From the cell containing the given text, extract its center point as [X, Y] coordinate. 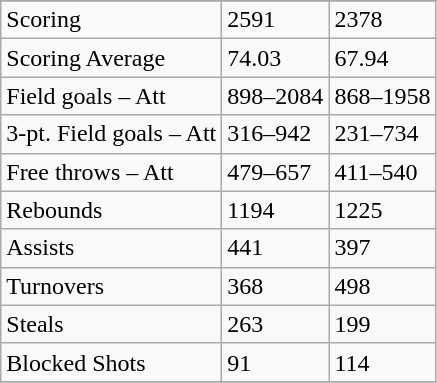
Assists [112, 248]
498 [382, 286]
868–1958 [382, 96]
Scoring [112, 20]
3-pt. Field goals – Att [112, 134]
411–540 [382, 172]
316–942 [276, 134]
898–2084 [276, 96]
Steals [112, 324]
Blocked Shots [112, 362]
479–657 [276, 172]
231–734 [382, 134]
Rebounds [112, 210]
Field goals – Att [112, 96]
368 [276, 286]
Turnovers [112, 286]
1225 [382, 210]
74.03 [276, 58]
2591 [276, 20]
Scoring Average [112, 58]
2378 [382, 20]
67.94 [382, 58]
1194 [276, 210]
397 [382, 248]
Free throws – Att [112, 172]
91 [276, 362]
263 [276, 324]
114 [382, 362]
441 [276, 248]
199 [382, 324]
